Return the [X, Y] coordinate for the center point of the cell that contains the specified text.  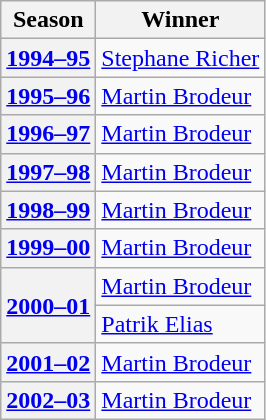
1998–99 [48, 210]
1997–98 [48, 172]
Winner [180, 20]
1994–95 [48, 58]
Stephane Richer [180, 58]
1996–97 [48, 134]
2000–01 [48, 305]
2001–02 [48, 362]
Season [48, 20]
2002–03 [48, 400]
1999–00 [48, 248]
Patrik Elias [180, 324]
1995–96 [48, 96]
